Return the (x, y) coordinate for the center point of the cell that contains the specified text.  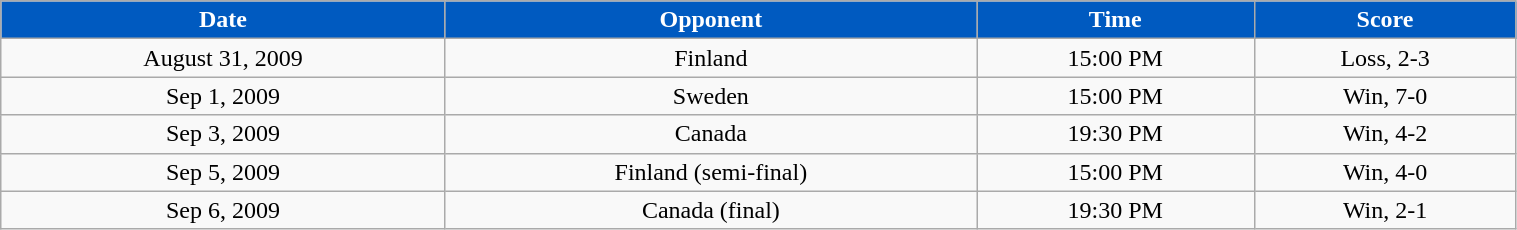
Time (1115, 20)
Finland (710, 58)
Sep 3, 2009 (223, 134)
August 31, 2009 (223, 58)
Sweden (710, 96)
Date (223, 20)
Win, 2-1 (1385, 210)
Win, 4-0 (1385, 172)
Score (1385, 20)
Opponent (710, 20)
Loss, 2-3 (1385, 58)
Win, 4-2 (1385, 134)
Sep 1, 2009 (223, 96)
Finland (semi-final) (710, 172)
Sep 5, 2009 (223, 172)
Canada (710, 134)
Canada (final) (710, 210)
Win, 7-0 (1385, 96)
Sep 6, 2009 (223, 210)
